For the text-containing cell, return its midpoint in (X, Y) coordinate format. 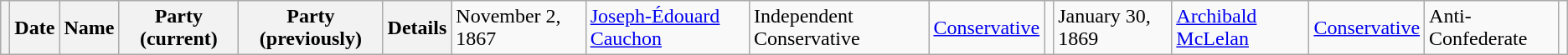
Date (35, 28)
Joseph-Édouard Cauchon (667, 28)
Details (417, 28)
Party (current) (179, 28)
Name (89, 28)
Party (previously) (311, 28)
Anti-Confederate (1492, 28)
Independent Conservative (838, 28)
Archibald McLelan (1240, 28)
November 2, 1867 (518, 28)
January 30, 1869 (1112, 28)
